Return (X, Y) of the center of cell containing provided text 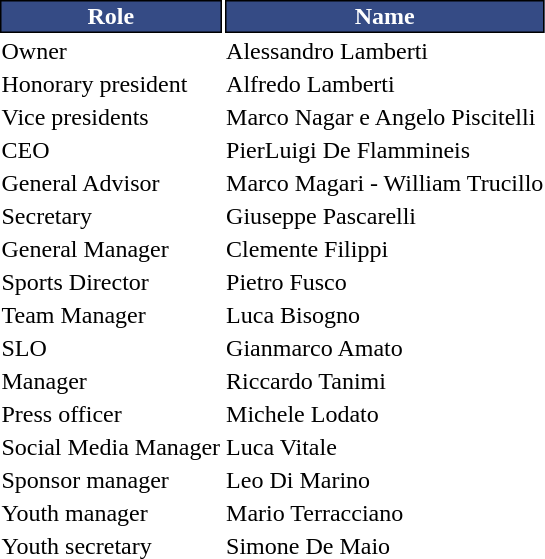
Marco Nagar e Angelo Piscitelli (385, 117)
Luca Vitale (385, 447)
Name (385, 16)
Luca Bisogno (385, 315)
Youth manager (111, 513)
Team Manager (111, 315)
Leo Di Marino (385, 480)
Social Media Manager (111, 447)
CEO (111, 150)
Alfredo Lamberti (385, 84)
PierLuigi De Flammineis (385, 150)
General Manager (111, 249)
Secretary (111, 216)
SLO (111, 348)
Pietro Fusco (385, 282)
Riccardo Tanimi (385, 381)
Vice presidents (111, 117)
Giuseppe Pascarelli (385, 216)
General Advisor (111, 183)
Clemente Filippi (385, 249)
Mario Terracciano (385, 513)
Gianmarco Amato (385, 348)
Michele Lodato (385, 414)
Role (111, 16)
Sponsor manager (111, 480)
Manager (111, 381)
Sports Director (111, 282)
Alessandro Lamberti (385, 51)
Honorary president (111, 84)
Press officer (111, 414)
Marco Magari - William Trucillo (385, 183)
Owner (111, 51)
